From the cell containing the given text, extract its center point as [X, Y] coordinate. 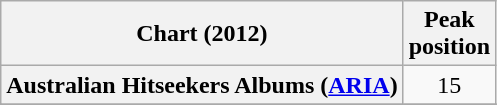
Peakposition [449, 34]
15 [449, 85]
Australian Hitseekers Albums (ARIA) [202, 85]
Chart (2012) [202, 34]
